For the text-containing cell, return its midpoint in [X, Y] coordinate format. 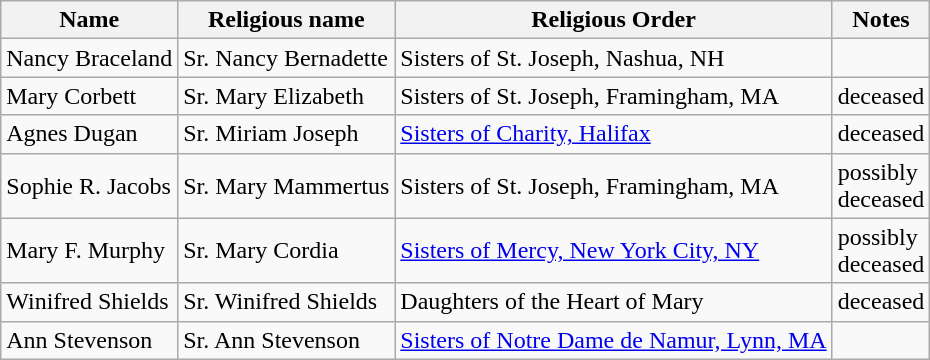
Sr. Winifred Shields [286, 302]
Sophie R. Jacobs [90, 186]
Daughters of the Heart of Mary [614, 302]
Notes [881, 20]
Sr. Nancy Bernadette [286, 58]
Sr. Ann Stevenson [286, 340]
Sr. Miriam Joseph [286, 134]
Sisters of Mercy, New York City, NY [614, 250]
Winifred Shields [90, 302]
Mary Corbett [90, 96]
Ann Stevenson [90, 340]
Mary F. Murphy [90, 250]
Sisters of Notre Dame de Namur, Lynn, MA [614, 340]
Sr. Mary Cordia [286, 250]
Nancy Braceland [90, 58]
Religious Order [614, 20]
Sisters of St. Joseph, Nashua, NH [614, 58]
Sr. Mary Mammertus [286, 186]
Religious name [286, 20]
Name [90, 20]
Agnes Dugan [90, 134]
Sr. Mary Elizabeth [286, 96]
Sisters of Charity, Halifax [614, 134]
